Return [X, Y] of the center of cell containing provided text 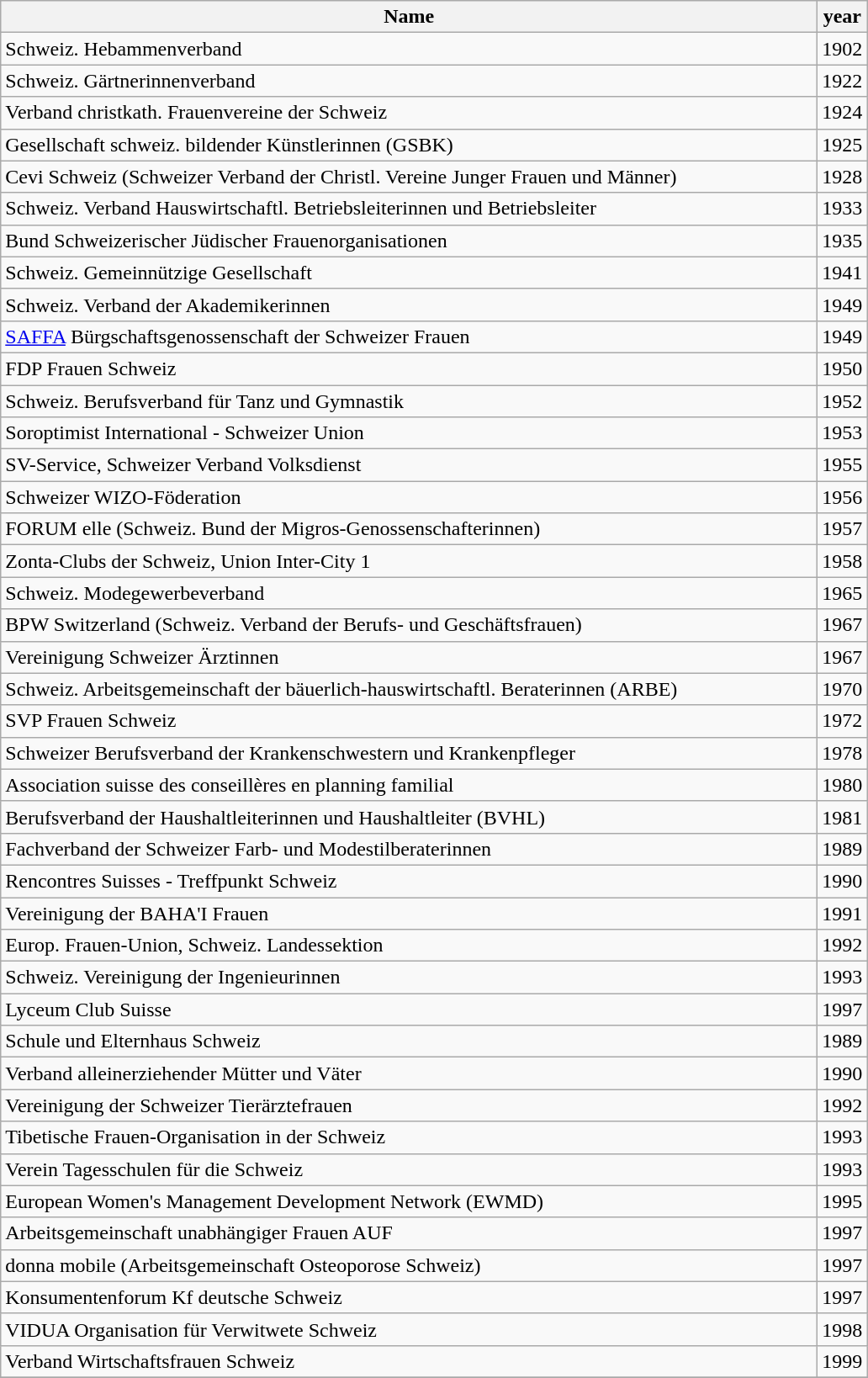
Rencontres Suisses - Treffpunkt Schweiz [409, 881]
Verband Wirtschaftsfrauen Schweiz [409, 1361]
Schweizer WIZO-Föderation [409, 497]
SVP Frauen Schweiz [409, 721]
Schweiz. Verband der Akademikerinnen [409, 305]
1978 [843, 753]
1902 [843, 49]
Lyceum Club Suisse [409, 1010]
Vereinigung Schweizer Ärztinnen [409, 657]
Zonta-Clubs der Schweiz, Union Inter-City 1 [409, 561]
1953 [843, 433]
Soroptimist International - Schweizer Union [409, 433]
VIDUA Organisation für Verwitwete Schweiz [409, 1329]
Name [409, 17]
1925 [843, 145]
1935 [843, 241]
Konsumentenforum Kf deutsche Schweiz [409, 1297]
Schweiz. Verband Hauswirtschaftl. Betriebsleiterinnen und Betriebsleiter [409, 209]
1955 [843, 465]
Schweiz. Modegewerbeverband [409, 593]
Gesellschaft schweiz. bildender Künstlerinnen (GSBK) [409, 145]
year [843, 17]
Berufsverband der Haushaltleiterinnen und Haushaltleiter (BVHL) [409, 817]
Schweizer Berufsverband der Krankenschwestern und Krankenpfleger [409, 753]
Bund Schweizerischer Jüdischer Frauenorganisationen [409, 241]
SV-Service, Schweizer Verband Volksdienst [409, 465]
Verband alleinerziehender Mütter und Väter [409, 1073]
1991 [843, 913]
FORUM elle (Schweiz. Bund der Migros-Genossenschafterinnen) [409, 529]
Fachverband der Schweizer Farb- und Modestilberaterinnen [409, 849]
1924 [843, 113]
European Women's Management Development Network (EWMD) [409, 1201]
1941 [843, 273]
Schweiz. Vereinigung der Ingenieurinnen [409, 978]
Schweiz. Gärtnerinnenverband [409, 81]
1999 [843, 1361]
1998 [843, 1329]
Verein Tagesschulen für die Schweiz [409, 1169]
1970 [843, 689]
Vereinigung der Schweizer Tierärztefrauen [409, 1105]
1958 [843, 561]
1950 [843, 368]
Cevi Schweiz (Schweizer Verband der Christl. Vereine Junger Frauen und Männer) [409, 177]
BPW Switzerland (Schweiz. Verband der Berufs- und Geschäftsfrauen) [409, 625]
1922 [843, 81]
Schweiz. Hebammenverband [409, 49]
Association suisse des conseillères en planning familial [409, 785]
Schweiz. Arbeitsgemeinschaft der bäuerlich-hauswirtschaftl. Beraterinnen (ARBE) [409, 689]
Schweiz. Berufsverband für Tanz und Gymnastik [409, 401]
1957 [843, 529]
1995 [843, 1201]
Schweiz. Gemeinnützige Gesellschaft [409, 273]
Vereinigung der BAHA'I Frauen [409, 913]
SAFFA Bürgschaftsgenossenschaft der Schweizer Frauen [409, 337]
1981 [843, 817]
Tibetische Frauen-Organisation in der Schweiz [409, 1137]
1972 [843, 721]
Schule und Elternhaus Schweiz [409, 1041]
1980 [843, 785]
1956 [843, 497]
Arbeitsgemeinschaft unabhängiger Frauen AUF [409, 1233]
1952 [843, 401]
FDP Frauen Schweiz [409, 368]
Verband christkath. Frauenvereine der Schweiz [409, 113]
1928 [843, 177]
1933 [843, 209]
Europ. Frauen-Union, Schweiz. Landessektion [409, 946]
1965 [843, 593]
donna mobile (Arbeitsgemeinschaft Osteoporose Schweiz) [409, 1265]
